Provide the [X, Y] coordinate of the cell's center where the given text is located.  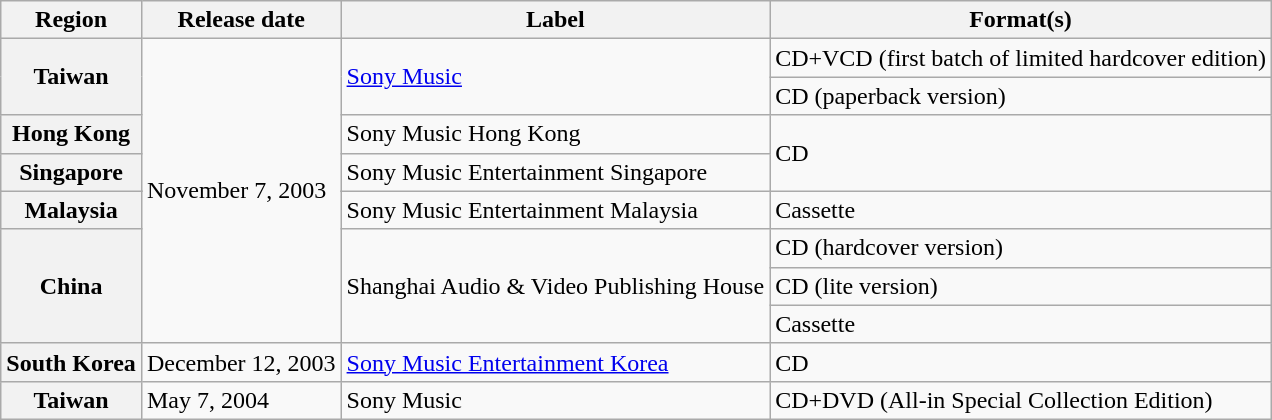
Format(s) [1021, 20]
Sony Music Entertainment Singapore [556, 172]
May 7, 2004 [241, 400]
Sony Music Entertainment Korea [556, 362]
Sony Music Entertainment Malaysia [556, 210]
Malaysia [72, 210]
CD+DVD (All-in Special Collection Edition) [1021, 400]
Shanghai Audio & Video Publishing House [556, 286]
Release date [241, 20]
CD (lite version) [1021, 286]
Label [556, 20]
South Korea [72, 362]
Singapore [72, 172]
Sony Music Hong Kong [556, 134]
Region [72, 20]
CD (paperback version) [1021, 96]
CD+VCD (first batch of limited hardcover edition) [1021, 58]
Hong Kong [72, 134]
China [72, 286]
November 7, 2003 [241, 191]
CD (hardcover version) [1021, 248]
December 12, 2003 [241, 362]
